Search for the cell housing the specified text and yield its [x, y] center coordinate. 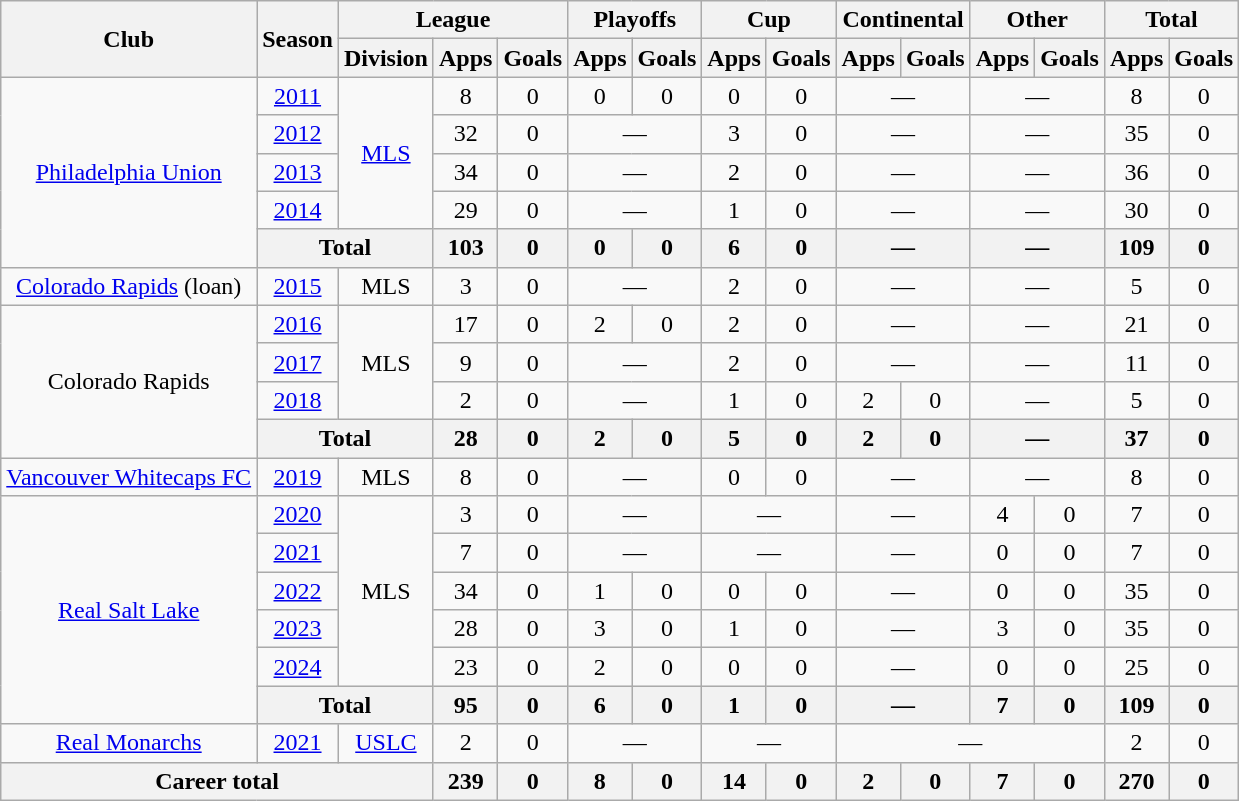
2013 [298, 172]
37 [1136, 438]
Season [298, 39]
Real Monarchs [129, 743]
Playoffs [635, 20]
Colorado Rapids [129, 381]
2011 [298, 96]
Club [129, 39]
USLC [386, 743]
17 [465, 324]
Vancouver Whitecaps FC [129, 477]
Colorado Rapids (loan) [129, 286]
36 [1136, 172]
2018 [298, 400]
2022 [298, 591]
2012 [298, 134]
Other [1037, 20]
14 [734, 781]
2019 [298, 477]
2024 [298, 667]
Cup [769, 20]
29 [465, 210]
Real Salt Lake [129, 610]
2017 [298, 362]
21 [1136, 324]
9 [465, 362]
103 [465, 248]
Division [386, 58]
Philadelphia Union [129, 172]
23 [465, 667]
11 [1136, 362]
2014 [298, 210]
239 [465, 781]
25 [1136, 667]
2015 [298, 286]
Continental [903, 20]
2020 [298, 515]
2023 [298, 629]
270 [1136, 781]
95 [465, 705]
32 [465, 134]
30 [1136, 210]
Career total [218, 781]
4 [1002, 515]
2016 [298, 324]
League [452, 20]
